For the text-containing cell, return its midpoint in (X, Y) coordinate format. 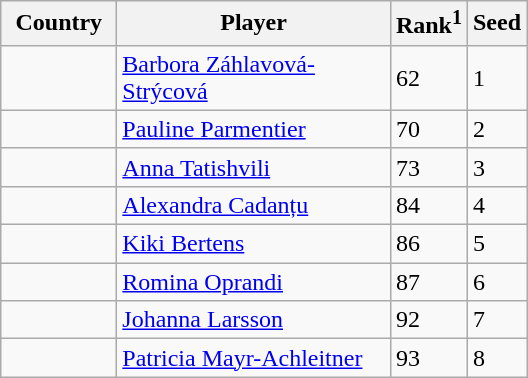
Pauline Parmentier (254, 129)
Romina Oprandi (254, 282)
8 (496, 358)
Player (254, 24)
Country (59, 24)
Seed (496, 24)
84 (428, 205)
Kiki Bertens (254, 244)
73 (428, 167)
Rank1 (428, 24)
6 (496, 282)
7 (496, 320)
Johanna Larsson (254, 320)
5 (496, 244)
Anna Tatishvili (254, 167)
70 (428, 129)
87 (428, 282)
2 (496, 129)
1 (496, 78)
93 (428, 358)
Barbora Záhlavová-Strýcová (254, 78)
92 (428, 320)
3 (496, 167)
62 (428, 78)
Patricia Mayr-Achleitner (254, 358)
86 (428, 244)
Alexandra Cadanțu (254, 205)
4 (496, 205)
